Search for the cell housing the specified text and yield its [X, Y] center coordinate. 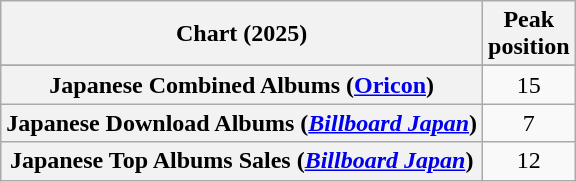
15 [529, 85]
Chart (2025) [242, 34]
Peakposition [529, 34]
Japanese Download Albums (Billboard Japan) [242, 123]
Japanese Combined Albums (Oricon) [242, 85]
12 [529, 161]
Japanese Top Albums Sales (Billboard Japan) [242, 161]
7 [529, 123]
